Scan for the cell matching the given text and deliver its [X, Y] coordinate at center. 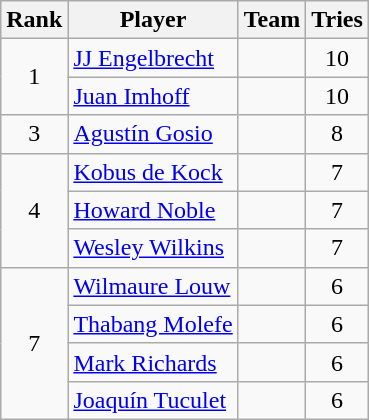
Player [153, 20]
Kobus de Kock [153, 172]
Team [272, 20]
8 [338, 134]
Rank [34, 20]
Wesley Wilkins [153, 248]
JJ Engelbrecht [153, 58]
Juan Imhoff [153, 96]
Mark Richards [153, 362]
Joaquín Tuculet [153, 400]
4 [34, 210]
3 [34, 134]
1 [34, 77]
Agustín Gosio [153, 134]
Tries [338, 20]
Howard Noble [153, 210]
Thabang Molefe [153, 324]
Wilmaure Louw [153, 286]
